Output the (x, y) coordinate of the center of the cell containing the given text.  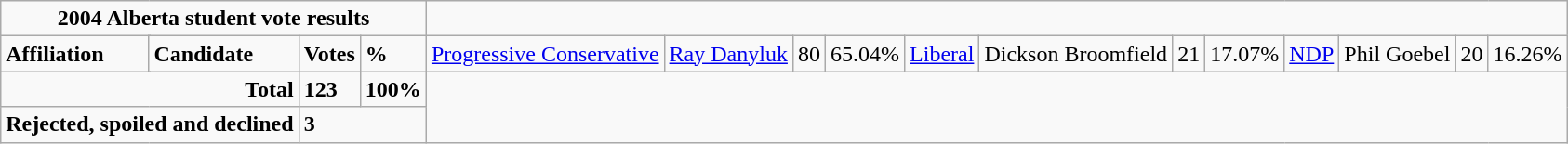
21 (1189, 54)
NDP (1311, 54)
80 (809, 54)
123 (329, 89)
17.07% (1244, 54)
16.26% (1527, 54)
65.04% (865, 54)
Candidate (223, 54)
Liberal (942, 54)
Votes (329, 54)
20 (1471, 54)
Phil Goebel (1397, 54)
Progressive Conservative (545, 54)
% (392, 54)
Rejected, spoiled and declined (150, 124)
2004 Alberta student vote results (214, 19)
Total (150, 89)
100% (392, 89)
Ray Danyluk (728, 54)
Affiliation (74, 54)
Dickson Broomfield (1076, 54)
3 (363, 124)
